Search for the cell housing the specified text and yield its [X, Y] center coordinate. 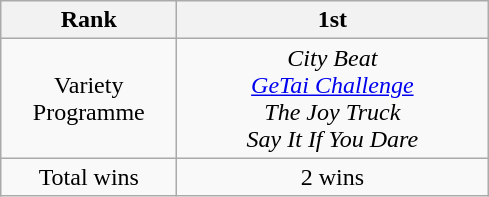
Rank [89, 20]
1st [332, 20]
2 wins [332, 177]
City Beat GeTai Challenge The Joy Truck Say It If You Dare [332, 98]
Variety Programme [89, 98]
Total wins [89, 177]
